Provide the (X, Y) coordinate of the cell's center where the given text is located.  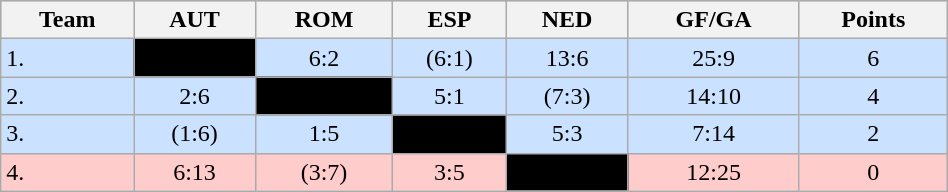
2 (873, 134)
ESP (450, 20)
2:6 (195, 96)
GF/GA (714, 20)
(7:3) (567, 96)
7:14 (714, 134)
(3:7) (324, 172)
1. (68, 58)
6 (873, 58)
(1:6) (195, 134)
Team (68, 20)
4. (68, 172)
3. (68, 134)
AUT (195, 20)
25:9 (714, 58)
12:25 (714, 172)
13:6 (567, 58)
3:5 (450, 172)
14:10 (714, 96)
NED (567, 20)
Points (873, 20)
5:3 (567, 134)
5:1 (450, 96)
2. (68, 96)
4 (873, 96)
(6:1) (450, 58)
1:5 (324, 134)
ROM (324, 20)
0 (873, 172)
6:13 (195, 172)
6:2 (324, 58)
